Extract the [x, y] coordinate from the center of the cell holding the provided text.  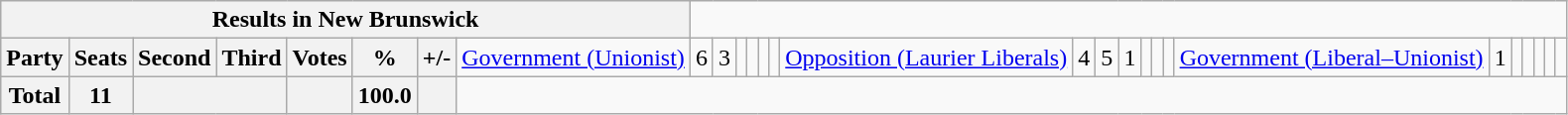
Second [175, 57]
Total [35, 95]
3 [724, 57]
Opposition (Laurier Liberals) [927, 57]
100.0 [385, 95]
11 [100, 95]
Results in New Brunswick [345, 20]
Government (Liberal–Unionist) [1332, 57]
4 [1084, 57]
Seats [100, 57]
Party [35, 57]
6 [701, 57]
+/- [437, 57]
Third [252, 57]
5 [1108, 57]
% [385, 57]
Government (Unionist) [574, 57]
Votes [320, 57]
